Identify which cell holds the provided text, then report its [x, y] central coordinate. 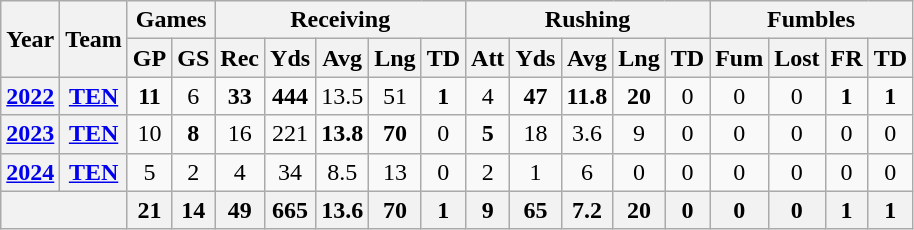
65 [536, 210]
13.5 [342, 96]
11 [149, 96]
13.6 [342, 210]
Year [30, 39]
51 [395, 96]
33 [240, 96]
14 [194, 210]
2022 [30, 96]
18 [536, 134]
13.8 [342, 134]
16 [240, 134]
Att [488, 58]
Lost [797, 58]
Rushing [588, 20]
Receiving [340, 20]
221 [290, 134]
444 [290, 96]
3.6 [587, 134]
Team [94, 39]
13 [395, 172]
FR [846, 58]
GP [149, 58]
11.8 [587, 96]
Games [170, 20]
665 [290, 210]
2023 [30, 134]
21 [149, 210]
GS [194, 58]
49 [240, 210]
Rec [240, 58]
Fum [740, 58]
34 [290, 172]
8 [194, 134]
47 [536, 96]
10 [149, 134]
8.5 [342, 172]
7.2 [587, 210]
2024 [30, 172]
Fumbles [812, 20]
